Provide the [x, y] coordinate of the cell's center where the given text is located.  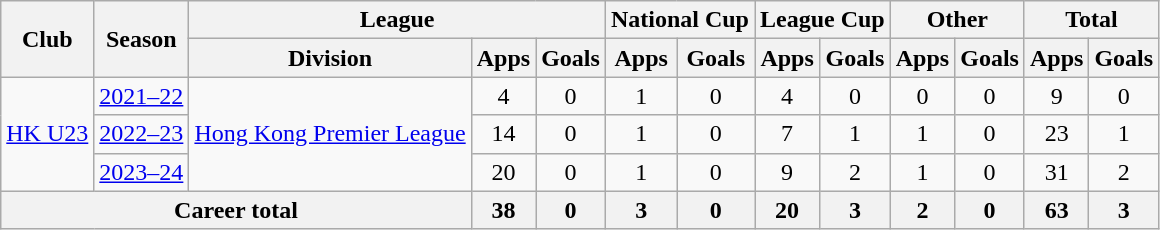
National Cup [680, 20]
23 [1056, 134]
2023–24 [142, 172]
7 [786, 134]
Career total [236, 210]
14 [503, 134]
Other [957, 20]
63 [1056, 210]
League Cup [822, 20]
31 [1056, 172]
Season [142, 39]
HK U23 [48, 134]
Total [1091, 20]
Division [330, 58]
Hong Kong Premier League [330, 134]
2021–22 [142, 96]
38 [503, 210]
League [398, 20]
Club [48, 39]
2022–23 [142, 134]
